Provide the (x, y) coordinate of the cell's center where the given text is located.  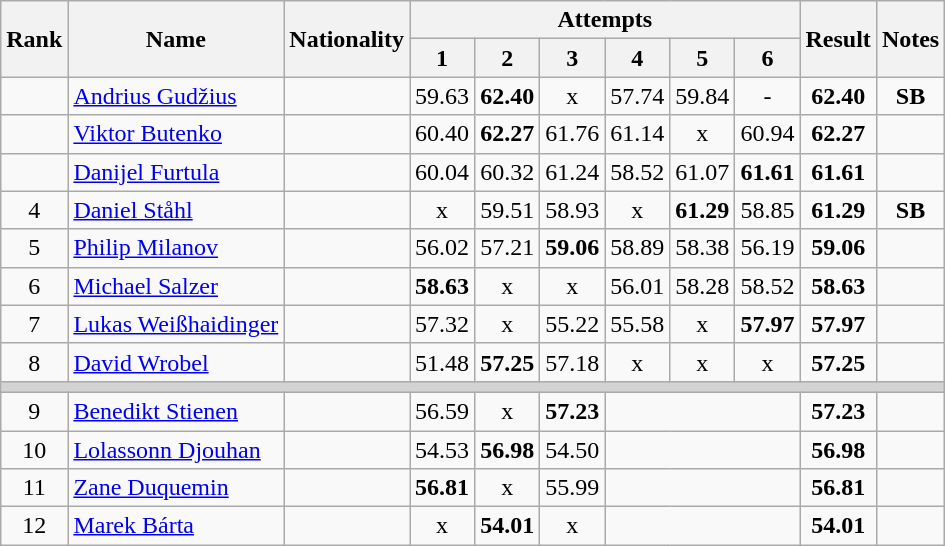
Danijel Furtula (176, 172)
11 (34, 488)
2 (508, 58)
57.21 (508, 248)
58.93 (572, 210)
56.19 (768, 248)
60.32 (508, 172)
Philip Milanov (176, 248)
54.53 (442, 449)
Benedikt Stienen (176, 411)
9 (34, 411)
61.24 (572, 172)
61.07 (702, 172)
Daniel Ståhl (176, 210)
59.63 (442, 96)
Rank (34, 39)
Result (838, 39)
7 (34, 324)
Lolassonn Djouhan (176, 449)
51.48 (442, 362)
61.76 (572, 134)
60.04 (442, 172)
Nationality (347, 39)
Marek Bárta (176, 526)
59.84 (702, 96)
Zane Duquemin (176, 488)
Notes (910, 39)
55.58 (638, 324)
David Wrobel (176, 362)
Attempts (605, 20)
55.99 (572, 488)
- (768, 96)
54.50 (572, 449)
Michael Salzer (176, 286)
Viktor Butenko (176, 134)
8 (34, 362)
57.32 (442, 324)
58.28 (702, 286)
56.01 (638, 286)
Lukas Weißhaidinger (176, 324)
56.02 (442, 248)
Name (176, 39)
57.74 (638, 96)
Andrius Gudžius (176, 96)
1 (442, 58)
12 (34, 526)
60.40 (442, 134)
60.94 (768, 134)
56.59 (442, 411)
61.14 (638, 134)
58.85 (768, 210)
55.22 (572, 324)
3 (572, 58)
58.89 (638, 248)
58.38 (702, 248)
10 (34, 449)
59.51 (508, 210)
57.18 (572, 362)
